Detect which cell encompasses the target text, then output its (x, y) center coordinate. 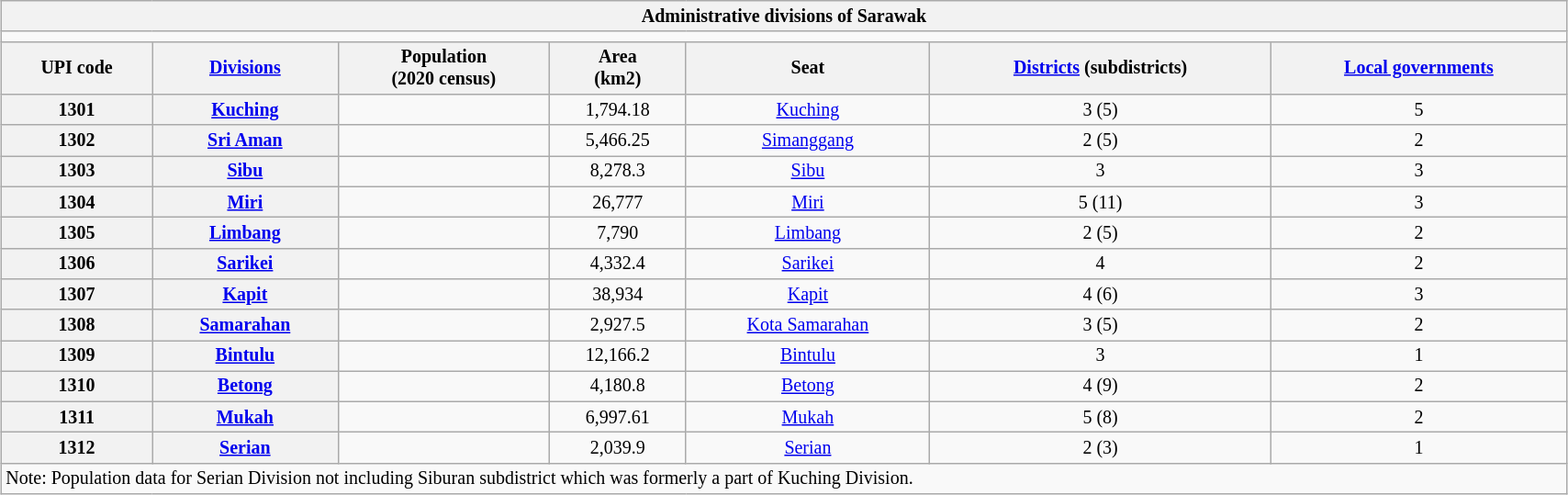
Simanggang (808, 141)
1312 (77, 448)
6,997.61 (618, 417)
4 (6) (1101, 294)
Area(km2) (618, 68)
1311 (77, 417)
Seat (808, 68)
1305 (77, 233)
38,934 (618, 294)
UPI code (77, 68)
Divisions (245, 68)
1304 (77, 202)
1309 (77, 356)
1308 (77, 325)
26,777 (618, 202)
1301 (77, 110)
5 (11) (1101, 202)
12,166.2 (618, 356)
1306 (77, 263)
5 (1418, 110)
1307 (77, 294)
1303 (77, 171)
Population(2020 census) (443, 68)
4 (1101, 263)
Administrative divisions of Sarawak (784, 17)
1310 (77, 386)
4 (9) (1101, 386)
2 (3) (1101, 448)
1302 (77, 141)
Kota Samarahan (808, 325)
5 (8) (1101, 417)
8,278.3 (618, 171)
4,180.8 (618, 386)
Districts (subdistricts) (1101, 68)
2,927.5 (618, 325)
Note: Population data for Serian Division not including Siburan subdistrict which was formerly a part of Kuching Division. (784, 479)
5,466.25 (618, 141)
Local governments (1418, 68)
7,790 (618, 233)
Sri Aman (245, 141)
1,794.18 (618, 110)
4,332.4 (618, 263)
2,039.9 (618, 448)
Samarahan (245, 325)
